For the text-containing cell, return its midpoint in (X, Y) coordinate format. 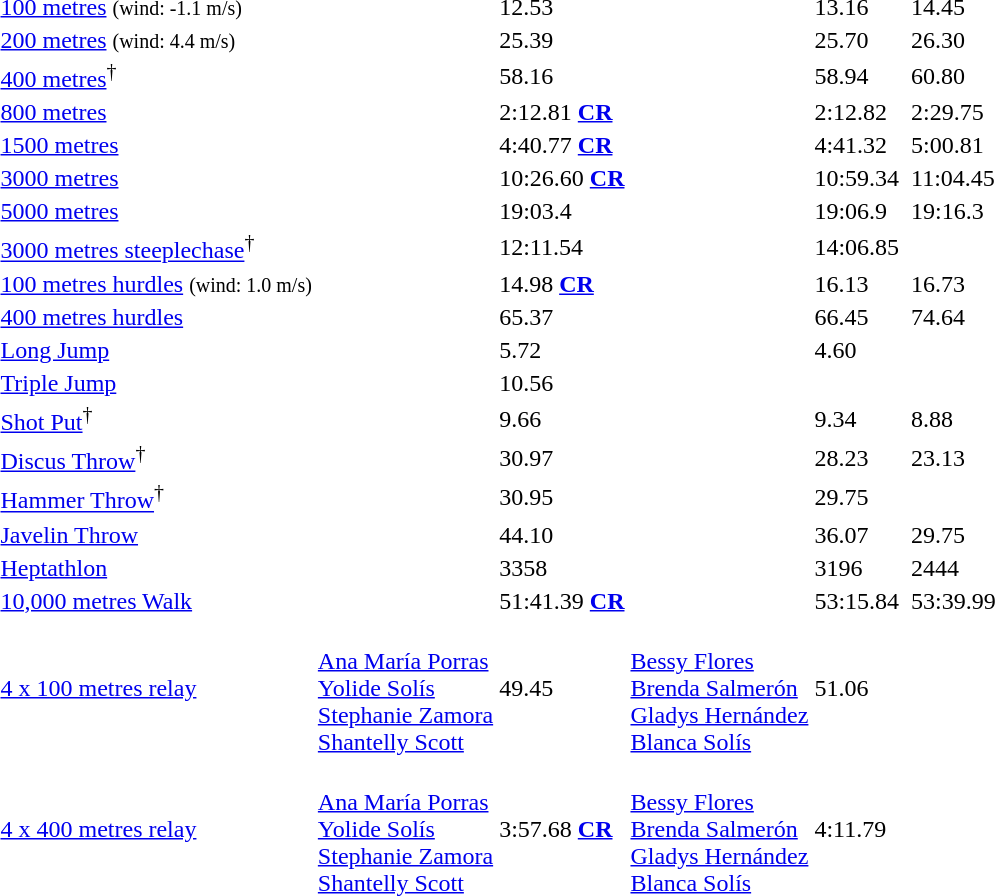
4.60 (857, 350)
66.45 (857, 317)
53:15.84 (857, 600)
16.13 (857, 284)
4:40.77 CR (562, 145)
65.37 (562, 317)
Bessy Flores Brenda Salmerón Gladys Hernández Blanca Solís (720, 687)
2:12.81 CR (562, 112)
14.98 CR (562, 284)
2:12.82 (857, 112)
36.07 (857, 534)
30.97 (562, 458)
12:11.54 (562, 247)
19:03.4 (562, 211)
Ana María Porras Yolide Solís Stephanie Zamora Shantelly Scott (405, 687)
25.70 (857, 40)
30.95 (562, 498)
44.10 (562, 534)
3196 (857, 567)
10.56 (562, 383)
4:41.32 (857, 145)
10:59.34 (857, 178)
3358 (562, 567)
9.66 (562, 419)
5.72 (562, 350)
14:06.85 (857, 247)
19:06.9 (857, 211)
49.45 (562, 687)
25.39 (562, 40)
58.16 (562, 76)
51.06 (857, 687)
28.23 (857, 458)
58.94 (857, 76)
29.75 (857, 498)
51:41.39 CR (562, 600)
9.34 (857, 419)
10:26.60 CR (562, 178)
